Locate the cell with the specified text and output its [x, y] center coordinate. 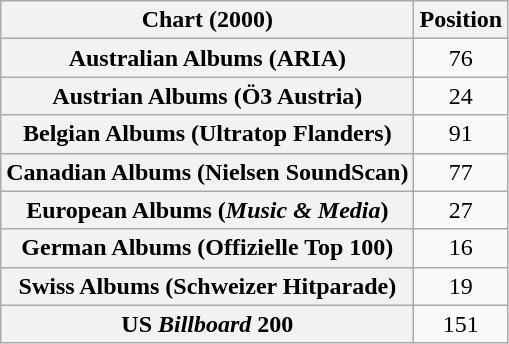
Swiss Albums (Schweizer Hitparade) [208, 286]
Belgian Albums (Ultratop Flanders) [208, 134]
German Albums (Offizielle Top 100) [208, 248]
Canadian Albums (Nielsen SoundScan) [208, 172]
Austrian Albums (Ö3 Austria) [208, 96]
77 [461, 172]
27 [461, 210]
Position [461, 20]
Australian Albums (ARIA) [208, 58]
19 [461, 286]
16 [461, 248]
European Albums (Music & Media) [208, 210]
76 [461, 58]
US Billboard 200 [208, 324]
151 [461, 324]
24 [461, 96]
91 [461, 134]
Chart (2000) [208, 20]
